Determine the (x, y) coordinate at the center of the cell enclosing the given text.  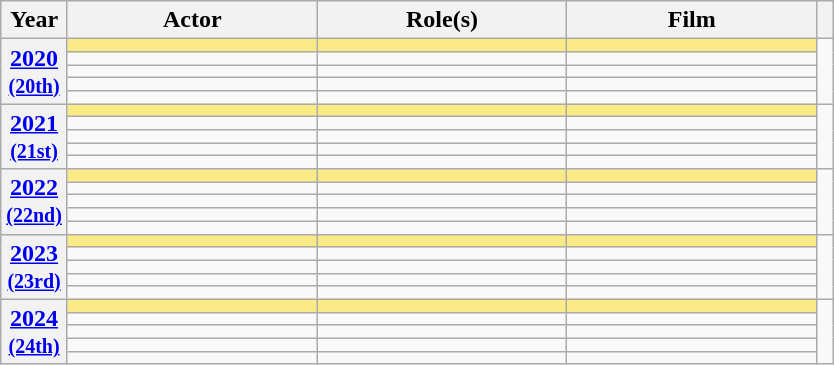
2023 (23rd) (34, 266)
2022 (22nd) (34, 202)
Role(s) (442, 20)
2020 (20th) (34, 72)
2024 (24th) (34, 332)
Year (34, 20)
2021 (21st) (34, 136)
Actor (192, 20)
Film (692, 20)
